Return (x, y) of the center of cell containing provided text 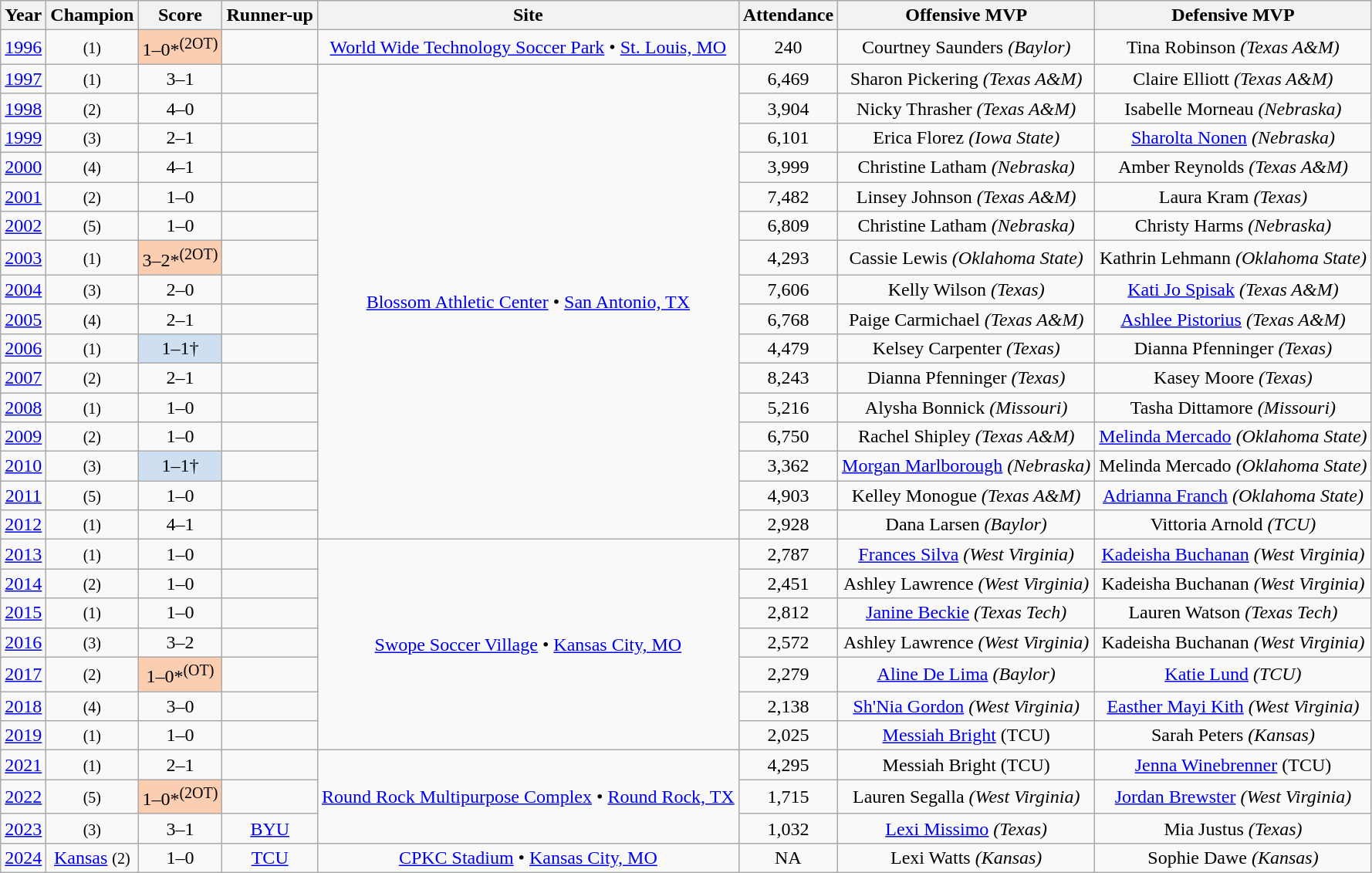
Jordan Brewster (West Virginia) (1233, 797)
4,903 (788, 496)
2021 (23, 765)
2016 (23, 642)
4,479 (788, 348)
6,750 (788, 437)
CPKC Stadium • Kansas City, MO (528, 858)
2018 (23, 706)
1,032 (788, 828)
Easther Mayi Kith (West Virginia) (1233, 706)
2007 (23, 377)
Kati Jo Spisak (Texas A&M) (1233, 289)
Amber Reynolds (Texas A&M) (1233, 167)
Linsey Johnson (Texas A&M) (966, 197)
Kelly Wilson (Texas) (966, 289)
1,715 (788, 797)
2017 (23, 675)
2012 (23, 525)
3,999 (788, 167)
2011 (23, 496)
Paige Carmichael (Texas A&M) (966, 319)
Offensive MVP (966, 15)
Runner-up (270, 15)
Janine Beckie (Texas Tech) (966, 613)
Attendance (788, 15)
6,469 (788, 79)
Ashlee Pistorius (Texas A&M) (1233, 319)
2010 (23, 466)
2005 (23, 319)
Swope Soccer Village • Kansas City, MO (528, 645)
Tasha Dittamore (Missouri) (1233, 408)
3–2 (181, 642)
2019 (23, 736)
BYU (270, 828)
2,025 (788, 736)
Champion (93, 15)
2014 (23, 584)
2023 (23, 828)
Kasey Moore (Texas) (1233, 377)
2,812 (788, 613)
Erica Florez (Iowa State) (966, 137)
4,293 (788, 258)
Lauren Segalla (West Virginia) (966, 797)
Round Rock Multipurpose Complex • Round Rock, TX (528, 797)
2,451 (788, 584)
2,787 (788, 554)
Aline De Lima (Baylor) (966, 675)
Frances Silva (West Virginia) (966, 554)
Sophie Dawe (Kansas) (1233, 858)
1996 (23, 48)
1–0*(OT) (181, 675)
Katie Lund (TCU) (1233, 675)
Site (528, 15)
TCU (270, 858)
Adrianna Franch (Oklahoma State) (1233, 496)
Morgan Marlborough (Nebraska) (966, 466)
Claire Elliott (Texas A&M) (1233, 79)
Sharolta Nonen (Nebraska) (1233, 137)
8,243 (788, 377)
Sharon Pickering (Texas A&M) (966, 79)
Mia Justus (Texas) (1233, 828)
2000 (23, 167)
1998 (23, 108)
2003 (23, 258)
Year (23, 15)
Vittoria Arnold (TCU) (1233, 525)
3,362 (788, 466)
2,279 (788, 675)
Rachel Shipley (Texas A&M) (966, 437)
2001 (23, 197)
Kathrin Lehmann (Oklahoma State) (1233, 258)
6,768 (788, 319)
7,482 (788, 197)
Alysha Bonnick (Missouri) (966, 408)
Courtney Saunders (Baylor) (966, 48)
2024 (23, 858)
Cassie Lewis (Oklahoma State) (966, 258)
Jenna Winebrenner (TCU) (1233, 765)
Score (181, 15)
5,216 (788, 408)
2006 (23, 348)
2,928 (788, 525)
2022 (23, 797)
4–0 (181, 108)
Lexi Missimo (Texas) (966, 828)
2002 (23, 226)
240 (788, 48)
2008 (23, 408)
Kansas (2) (93, 858)
Lauren Watson (Texas Tech) (1233, 613)
2004 (23, 289)
2,572 (788, 642)
Laura Kram (Texas) (1233, 197)
Dana Larsen (Baylor) (966, 525)
3–2*(2OT) (181, 258)
2–0 (181, 289)
2009 (23, 437)
Blossom Athletic Center • San Antonio, TX (528, 301)
Nicky Thrasher (Texas A&M) (966, 108)
World Wide Technology Soccer Park • St. Louis, MO (528, 48)
Lexi Watts (Kansas) (966, 858)
2013 (23, 554)
Kelsey Carpenter (Texas) (966, 348)
NA (788, 858)
Kelley Monogue (Texas A&M) (966, 496)
3,904 (788, 108)
4,295 (788, 765)
1997 (23, 79)
1999 (23, 137)
2015 (23, 613)
2,138 (788, 706)
Sarah Peters (Kansas) (1233, 736)
6,101 (788, 137)
Tina Robinson (Texas A&M) (1233, 48)
3–0 (181, 706)
Isabelle Morneau (Nebraska) (1233, 108)
Defensive MVP (1233, 15)
6,809 (788, 226)
7,606 (788, 289)
Christy Harms (Nebraska) (1233, 226)
Sh'Nia Gordon (West Virginia) (966, 706)
